Pinpoint the cell where the given text exists, returning its [x, y] midpoint coordinate. 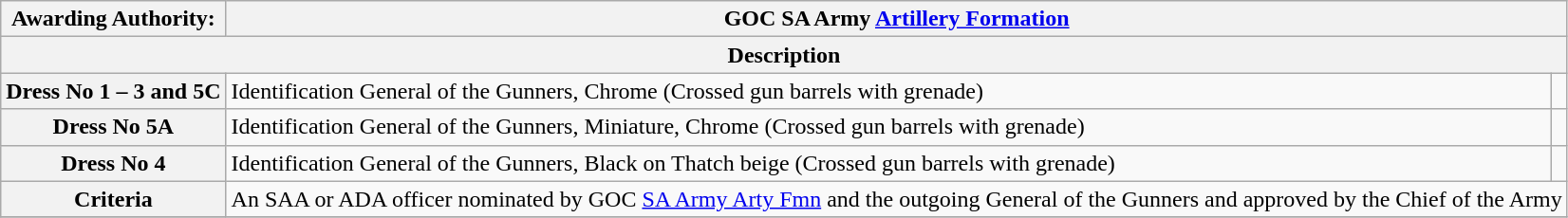
Description [784, 55]
Dress No 1 – 3 and 5C [114, 91]
Identification General of the Gunners, Chrome (Crossed gun barrels with grenade) [888, 91]
Identification General of the Gunners, Miniature, Chrome (Crossed gun barrels with grenade) [888, 127]
Dress No 4 [114, 163]
Awarding Authority: [114, 19]
Identification General of the Gunners, Black on Thatch beige (Crossed gun barrels with grenade) [888, 163]
Criteria [114, 199]
An SAA or ADA officer nominated by GOC SA Army Arty Fmn and the outgoing General of the Gunners and approved by the Chief of the Army [896, 199]
Dress No 5A [114, 127]
GOC SA Army Artillery Formation [896, 19]
